Identify which cell holds the provided text, then report its [x, y] central coordinate. 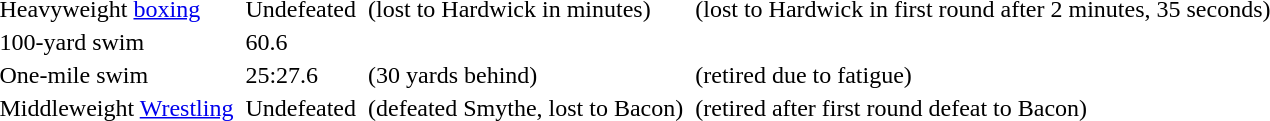
(30 yards behind) [526, 75]
60.6 [301, 42]
25:27.6 [301, 75]
